Find where the given text appears and provide that cell's center as [x, y] coordinate. 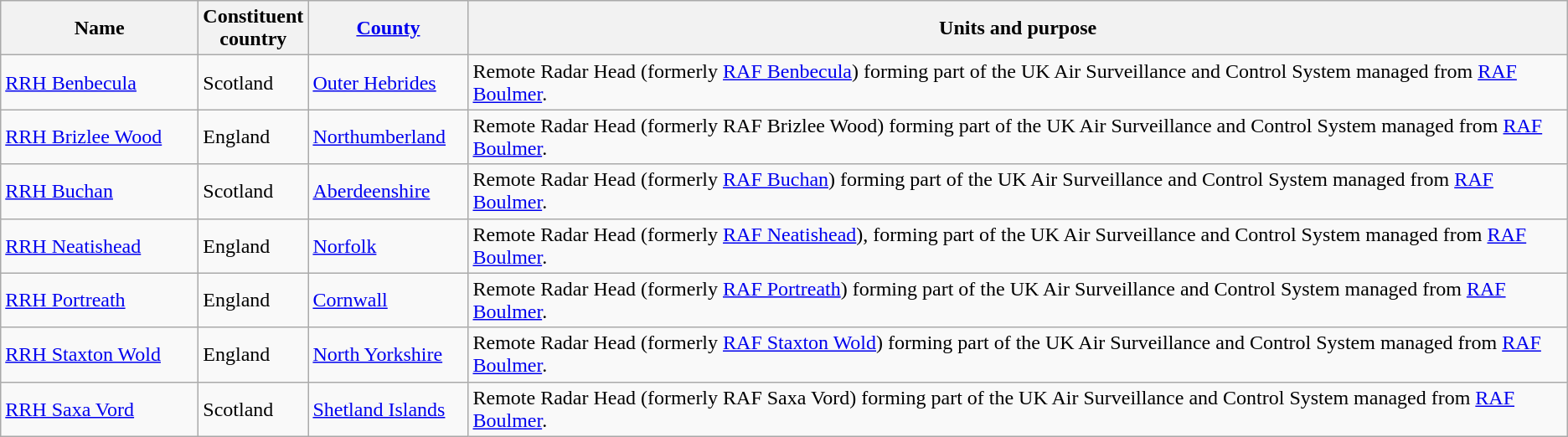
Remote Radar Head (formerly RAF Brizlee Wood) forming part of the UK Air Surveillance and Control System managed from RAF Boulmer. [1018, 137]
Remote Radar Head (formerly RAF Staxton Wold) forming part of the UK Air Surveillance and Control System managed from RAF Boulmer. [1018, 355]
RRH Benbecula [100, 82]
Remote Radar Head (formerly RAF Portreath) forming part of the UK Air Surveillance and Control System managed from RAF Boulmer. [1018, 300]
Northumberland [389, 137]
RRH Neatishead [100, 246]
Remote Radar Head (formerly RAF Saxa Vord) forming part of the UK Air Surveillance and Control System managed from RAF Boulmer. [1018, 409]
RRH Buchan [100, 191]
County [389, 28]
Units and purpose [1018, 28]
RRH Saxa Vord [100, 409]
Cornwall [389, 300]
Remote Radar Head (formerly RAF Benbecula) forming part of the UK Air Surveillance and Control System managed from RAF Boulmer. [1018, 82]
RRH Portreath [100, 300]
North Yorkshire [389, 355]
RRH Brizlee Wood [100, 137]
Name [100, 28]
Shetland Islands [389, 409]
Aberdeenshire [389, 191]
Norfolk [389, 246]
Outer Hebrides [389, 82]
Remote Radar Head (formerly RAF Buchan) forming part of the UK Air Surveillance and Control System managed from RAF Boulmer. [1018, 191]
RRH Staxton Wold [100, 355]
Constituentcountry [253, 28]
Remote Radar Head (formerly RAF Neatishead), forming part of the UK Air Surveillance and Control System managed from RAF Boulmer. [1018, 246]
